Locate the cell with the specified text and output its [x, y] center coordinate. 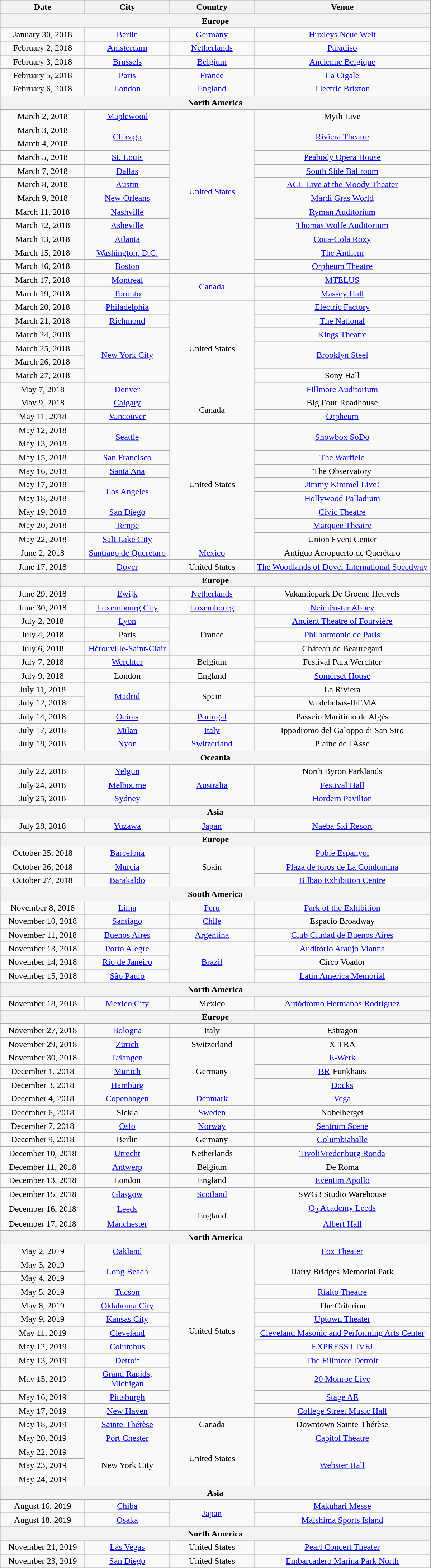
Plaine de l'Asse [342, 744]
Atlanta [127, 239]
Uptown Theater [342, 1319]
Sickla [127, 1112]
July 6, 2018 [43, 648]
Hollywood Palladium [342, 498]
Sydney [127, 798]
Oklahoma City [127, 1306]
La Cigale [342, 75]
May 12, 2018 [43, 430]
Plaza de toros de La Condomina [342, 867]
July 4, 2018 [43, 635]
December 13, 2018 [43, 1180]
Peru [212, 908]
March 13, 2018 [43, 239]
May 13, 2019 [43, 1360]
December 3, 2018 [43, 1085]
Scotland [212, 1194]
Chicago [127, 137]
Philadelphia [127, 307]
Harry Bridges Memorial Park [342, 1272]
New Haven [127, 1411]
August 18, 2019 [43, 1520]
Philharmonie de Paris [342, 635]
Riviera Theatre [342, 137]
Austin [127, 185]
Washington, D.C. [127, 253]
January 30, 2018 [43, 34]
Embarcadero Marina Park North [342, 1561]
Antiguo Aeropuerto de Querétaro [342, 553]
May 20, 2019 [43, 1438]
Barakaldo [127, 880]
The Criterion [342, 1306]
May 17, 2019 [43, 1411]
Orpheum [342, 417]
Brazil [212, 962]
Neimënster Abbey [342, 608]
Stage AE [342, 1397]
Kansas City [127, 1319]
Albert Hall [342, 1224]
De Roma [342, 1167]
Pittsburgh [127, 1397]
Detroit [127, 1360]
Yuzawa [127, 826]
July 11, 2018 [43, 689]
March 19, 2018 [43, 294]
Santa Ana [127, 471]
Osaka [127, 1520]
BR-Funkhaus [342, 1072]
December 17, 2018 [43, 1224]
The Observatory [342, 471]
November 14, 2018 [43, 962]
June 30, 2018 [43, 608]
Ewijk [127, 594]
Oakland [127, 1251]
February 6, 2018 [43, 89]
Denver [127, 389]
New Orleans [127, 198]
Vega [342, 1099]
March 3, 2018 [43, 130]
Los Angeles [127, 491]
Tucson [127, 1292]
Las Vegas [127, 1547]
Peabody Opera House [342, 157]
Long Beach [127, 1272]
November 11, 2018 [43, 935]
The Fillmore Detroit [342, 1360]
Maishima Sports Island [342, 1520]
Eventim Apollo [342, 1180]
Chile [212, 921]
June 29, 2018 [43, 594]
Rio de Janeiro [127, 962]
Amsterdam [127, 48]
Hérouville-Saint-Clair [127, 648]
EXPRESS LIVE! [342, 1346]
May 3, 2019 [43, 1265]
July 7, 2018 [43, 662]
December 15, 2018 [43, 1194]
Thomas Wolfe Auditorium [342, 225]
Tempe [127, 526]
Milan [127, 730]
Festival Hall [342, 785]
Oceania [215, 757]
ACL Live at the Moody Theater [342, 185]
March 24, 2018 [43, 334]
November 27, 2018 [43, 1030]
South America [215, 894]
Murcia [127, 867]
Melbourne [127, 785]
Columbus [127, 1346]
October 27, 2018 [43, 880]
December 16, 2018 [43, 1209]
Somerset House [342, 676]
May 5, 2019 [43, 1292]
MTELUS [342, 280]
May 16, 2018 [43, 471]
Denmark [212, 1099]
March 15, 2018 [43, 253]
The Woodlands of Dover International Speedway [342, 566]
July 24, 2018 [43, 785]
Auditório Araújo Vianna [342, 949]
Sentrum Scene [342, 1126]
Nyon [127, 744]
February 3, 2018 [43, 62]
Dallas [127, 171]
May 13, 2018 [43, 444]
Club Ciudad de Buenos Aires [342, 935]
March 11, 2018 [43, 212]
Yelgun [127, 771]
March 26, 2018 [43, 362]
Nashville [127, 212]
Fox Theater [342, 1251]
Mexico City [127, 1003]
Hamburg [127, 1085]
Kings Theatre [342, 334]
Mardi Gras World [342, 198]
X-TRA [342, 1044]
July 9, 2018 [43, 676]
March 20, 2018 [43, 307]
Coca-Cola Roxy [342, 239]
July 14, 2018 [43, 717]
Glasgow [127, 1194]
November 10, 2018 [43, 921]
November 21, 2019 [43, 1547]
Toronto [127, 294]
Ancienne Belgique [342, 62]
November 18, 2018 [43, 1003]
October 26, 2018 [43, 867]
South Side Ballroom [342, 171]
February 5, 2018 [43, 75]
November 13, 2018 [43, 949]
March 17, 2018 [43, 280]
Porto Alegre [127, 949]
Makuhari Messe [342, 1506]
August 16, 2019 [43, 1506]
The Warfield [342, 457]
Zürich [127, 1044]
Date [43, 7]
Utrecht [127, 1153]
November 8, 2018 [43, 908]
Country [212, 7]
May 11, 2018 [43, 417]
Brussels [127, 62]
Asheville [127, 225]
May 9, 2018 [43, 403]
May 17, 2018 [43, 485]
March 25, 2018 [43, 348]
Richmond [127, 321]
May 12, 2019 [43, 1346]
March 8, 2018 [43, 185]
Valdebebas-IFEMA [342, 703]
May 8, 2019 [43, 1306]
March 12, 2018 [43, 225]
May 15, 2019 [43, 1379]
Orpheum Theatre [342, 266]
November 30, 2018 [43, 1058]
December 1, 2018 [43, 1072]
Munich [127, 1072]
May 9, 2019 [43, 1319]
Naeba Ski Resort [342, 826]
November 23, 2019 [43, 1561]
TivoliVredenburg Ronda [342, 1153]
Port Chester [127, 1438]
The National [342, 321]
College Street Music Hall [342, 1411]
Oeiras [127, 717]
St. Louis [127, 157]
March 2, 2018 [43, 116]
Bilbao Exhibition Centre [342, 880]
Argentina [212, 935]
Huxleys Neue Welt [342, 34]
May 24, 2019 [43, 1479]
Portugal [212, 717]
Luxembourg City [127, 608]
December 11, 2018 [43, 1167]
May 7, 2018 [43, 389]
Estragon [342, 1030]
Norway [212, 1126]
Calgary [127, 403]
Salt Lake City [127, 539]
Luxembourg [212, 608]
October 25, 2018 [43, 853]
Vakantiepark De Groene Heuvels [342, 594]
May 18, 2019 [43, 1424]
Oslo [127, 1126]
Grand Rapids, Michigan [127, 1379]
June 2, 2018 [43, 553]
Santiago [127, 921]
Dover [127, 566]
City [127, 7]
May 16, 2019 [43, 1397]
Civic Theatre [342, 512]
March 5, 2018 [43, 157]
Vancouver [127, 417]
Columbiahalle [342, 1140]
June 17, 2018 [43, 566]
Latin America Memorial [342, 976]
Manchester [127, 1224]
Santiago de Querétaro [127, 553]
São Paulo [127, 976]
Marquee Theatre [342, 526]
March 21, 2018 [43, 321]
Antwerp [127, 1167]
May 2, 2019 [43, 1251]
Showbox SoDo [342, 437]
Capitol Theatre [342, 1438]
July 25, 2018 [43, 798]
Bologna [127, 1030]
Autódromo Hermanos Rodríguez [342, 1003]
Park of the Exhibition [342, 908]
July 2, 2018 [43, 621]
Nobelberget [342, 1112]
Werchter [127, 662]
Hordern Pavilion [342, 798]
Château de Beauregard [342, 648]
Erlangen [127, 1058]
November 15, 2018 [43, 976]
Leeds [127, 1209]
The Anthem [342, 253]
SWG3 Studio Warehouse [342, 1194]
Docks [342, 1085]
Paradiso [342, 48]
La Riviera [342, 689]
Australia [212, 785]
May 23, 2019 [43, 1465]
Sainte-Thérèse [127, 1424]
July 12, 2018 [43, 703]
Montreal [127, 280]
December 4, 2018 [43, 1099]
Ippodromo del Galoppo di San Siro [342, 730]
Circo Voador [342, 962]
December 9, 2018 [43, 1140]
Union Event Center [342, 539]
May 4, 2019 [43, 1278]
November 29, 2018 [43, 1044]
Poble Espanyol [342, 853]
December 6, 2018 [43, 1112]
Venue [342, 7]
20 Monroe Live [342, 1379]
March 16, 2018 [43, 266]
E-Werk [342, 1058]
December 7, 2018 [43, 1126]
San Francisco [127, 457]
Rialto Theatre [342, 1292]
O2 Academy Leeds [342, 1209]
July 18, 2018 [43, 744]
Electric Brixton [342, 89]
May 19, 2018 [43, 512]
Downtown Sainte-Thérèse [342, 1424]
Cleveland Masonic and Performing Arts Center [342, 1333]
February 2, 2018 [43, 48]
July 17, 2018 [43, 730]
March 9, 2018 [43, 198]
July 22, 2018 [43, 771]
Espacio Broadway [342, 921]
May 15, 2018 [43, 457]
Barcelona [127, 853]
March 4, 2018 [43, 143]
Seattle [127, 437]
Cleveland [127, 1333]
Webster Hall [342, 1465]
Myth Live [342, 116]
May 18, 2018 [43, 498]
March 27, 2018 [43, 375]
Lima [127, 908]
Big Four Roadhouse [342, 403]
Pearl Concert Theater [342, 1547]
Fillmore Auditorium [342, 389]
Festival Park Werchter [342, 662]
Boston [127, 266]
Copenhagen [127, 1099]
July 28, 2018 [43, 826]
Sweden [212, 1112]
Sony Hall [342, 375]
Ancient Theatre of Fourvière [342, 621]
Lyon [127, 621]
Maplewood [127, 116]
May 22, 2018 [43, 539]
March 7, 2018 [43, 171]
Buenos Aires [127, 935]
Ryman Auditorium [342, 212]
Electric Factory [342, 307]
Chiba [127, 1506]
May 11, 2019 [43, 1333]
Brooklyn Steel [342, 355]
Passeio Marítimo de Algés [342, 717]
North Byron Parklands [342, 771]
May 20, 2018 [43, 526]
Jimmy Kimmel Live! [342, 485]
December 10, 2018 [43, 1153]
Madrid [127, 696]
May 22, 2019 [43, 1452]
Massey Hall [342, 294]
